Extract the (x, y) coordinate from the center of the cell holding the provided text.  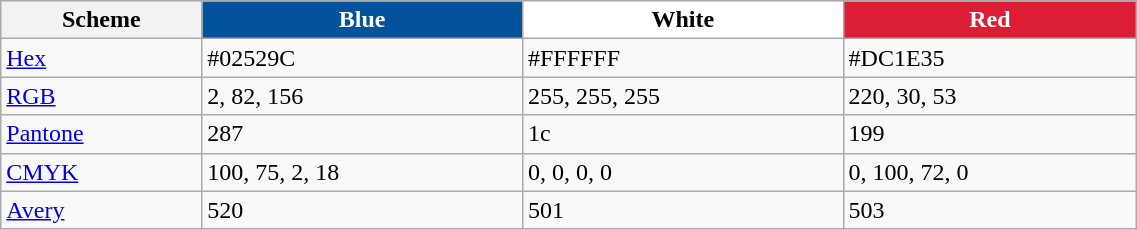
Hex (102, 58)
501 (682, 210)
Blue (362, 20)
CMYK (102, 172)
220, 30, 53 (990, 96)
520 (362, 210)
199 (990, 134)
Scheme (102, 20)
#02529C (362, 58)
287 (362, 134)
2, 82, 156 (362, 96)
Red (990, 20)
Pantone (102, 134)
#FFFFFF (682, 58)
255, 255, 255 (682, 96)
0, 100, 72, 0 (990, 172)
1c (682, 134)
White (682, 20)
503 (990, 210)
100, 75, 2, 18 (362, 172)
Avery (102, 210)
#DC1E35 (990, 58)
RGB (102, 96)
0, 0, 0, 0 (682, 172)
